Extract the [X, Y] coordinate from the center of the cell holding the provided text.  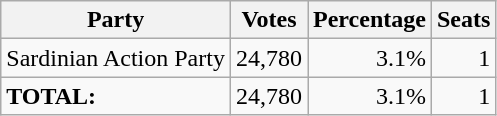
Seats [463, 20]
Percentage [370, 20]
Party [116, 20]
Sardinian Action Party [116, 58]
TOTAL: [116, 96]
Votes [268, 20]
